Extract the [x, y] coordinate from the center of the cell holding the provided text.  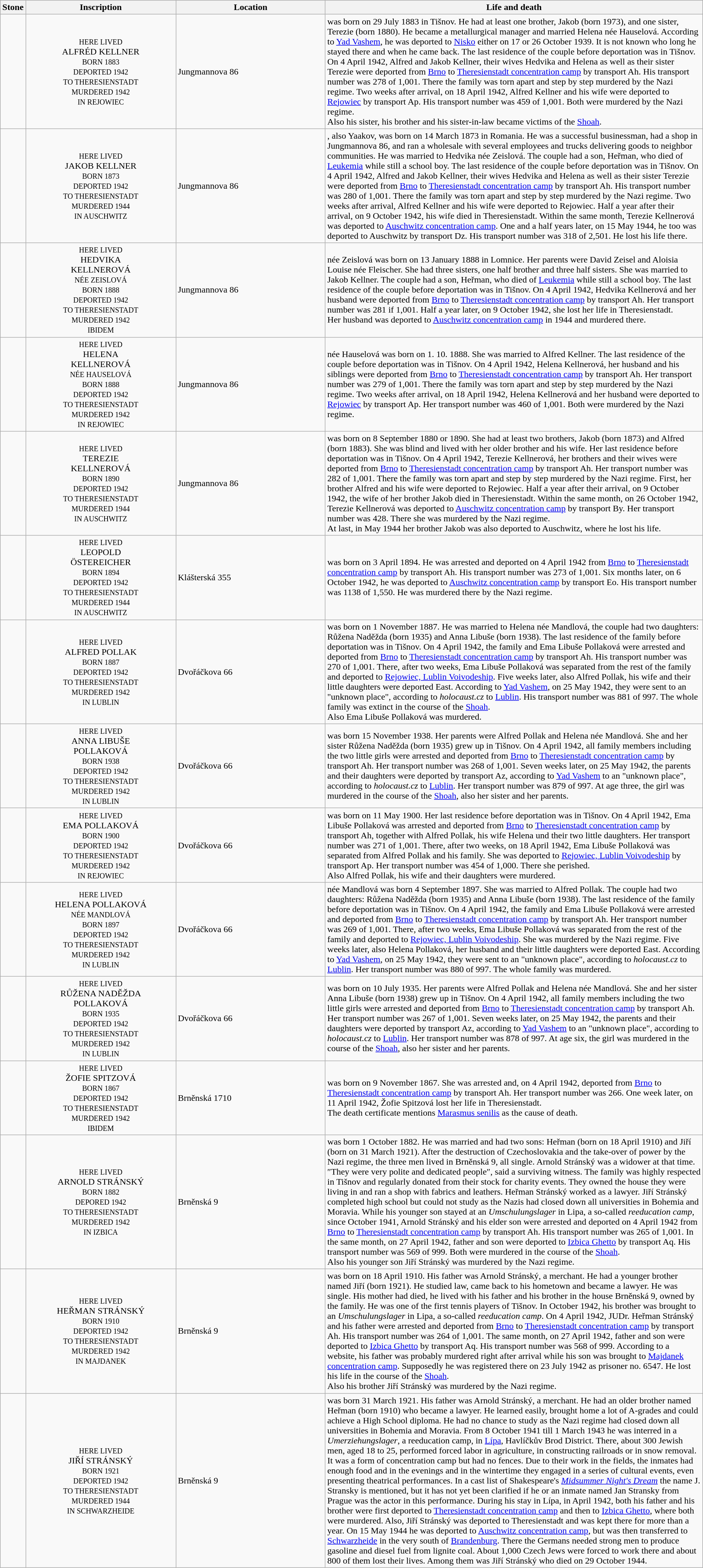
HERE LIVEDRŮŽENA NADĚŽDAPOLLAKOVÁBORN 1935DEPORTED 1942TO THERESIENSTADTMURDERED 1942IN LUBLIN [101, 1018]
HERE LIVEDHEŘMAN STRÁNSKÝBORN 1910DEPORTED 1942TO THERESIENSTADTMURDERED 1942IN MAJDANEK [101, 1331]
Life and death [514, 7]
Klášterská 355 [251, 578]
HERE LIVEDLEOPOLDÖSTEREICHERBORN 1894DEPORTED 1942TO THERESIENSTADTMURDERED 1944IN AUSCHWITZ [101, 578]
HERE LIVEDHELENAKELLNEROVÁNÉE HAUSELOVÁBORN 1888DEPORTED 1942TO THERESIENSTADTMURDERED 1942IN REJOWIEC [101, 384]
HERE LIVEDEMA POLLAKOVÁBORN 1900DEPORTED 1942TO THERESIENSTADTMURDERED 1942IN REJOWIEC [101, 845]
HERE LIVEDHEDVIKAKELLNEROVÁNÉE ZEISLOVÁBORN 1888DEPORTED 1942TO THERESIENSTADTMURDERED 1942IBIDEM [101, 290]
HERE LIVEDTEREZIEKELLNEROVÁBORN 1890DEPORTED 1942TO THERESIENSTADTMURDERED 1944IN AUSCHWITZ [101, 483]
HERE LIVEDJAKOB KELLNERBORN 1873DEPORTED 1942TO THERESIENSTADTMURDERED 1944IN AUSCHWITZ [101, 186]
HERE LIVEDANNA LIBUŠEPOLLAKOVÁBORN 1938DEPORTED 1942TO THERESIENSTADTMURDERED 1942IN LUBLIN [101, 766]
HERE LIVEDARNOLD STRÁNSKÝBORN 1882DEPORED 1942TO THERESIENSTADTMURDERED 1942IN IZBICA [101, 1202]
Stone [13, 7]
HERE LIVEDHELENA POLLAKOVÁNÉE MANDLOVÁBORN 1897DEPORTED 1942TO THERESIENSTADTMURDERED 1942IN LUBLIN [101, 929]
HERE LIVEDALFRÉD KELLNERBORN 1883DEPORTED 1942TO THERESIENSTADTMURDERED 1942IN REJOWIEC [101, 72]
Location [251, 7]
HERE LIVEDJIŘÍ STRÁNSKÝBORN 1921DEPORTED 1942TO THERESIENSTADTMURDERED 1944IN SCHWARZHEIDE [101, 1480]
HERE LIVEDŽOFIE SPITZOVÁBORN 1867DEPORTED 1942TO THERESIENSTADTMURDERED 1942IBIDEM [101, 1097]
Inscription [101, 7]
Brněnská 1710 [251, 1097]
HERE LIVEDALFRED POLLAKBORN 1887DEPORTED 1942TO THERESIENSTADTMURDERED 1942IN LUBLIN [101, 672]
